Pinpoint the cell where the given text exists, returning its (x, y) midpoint coordinate. 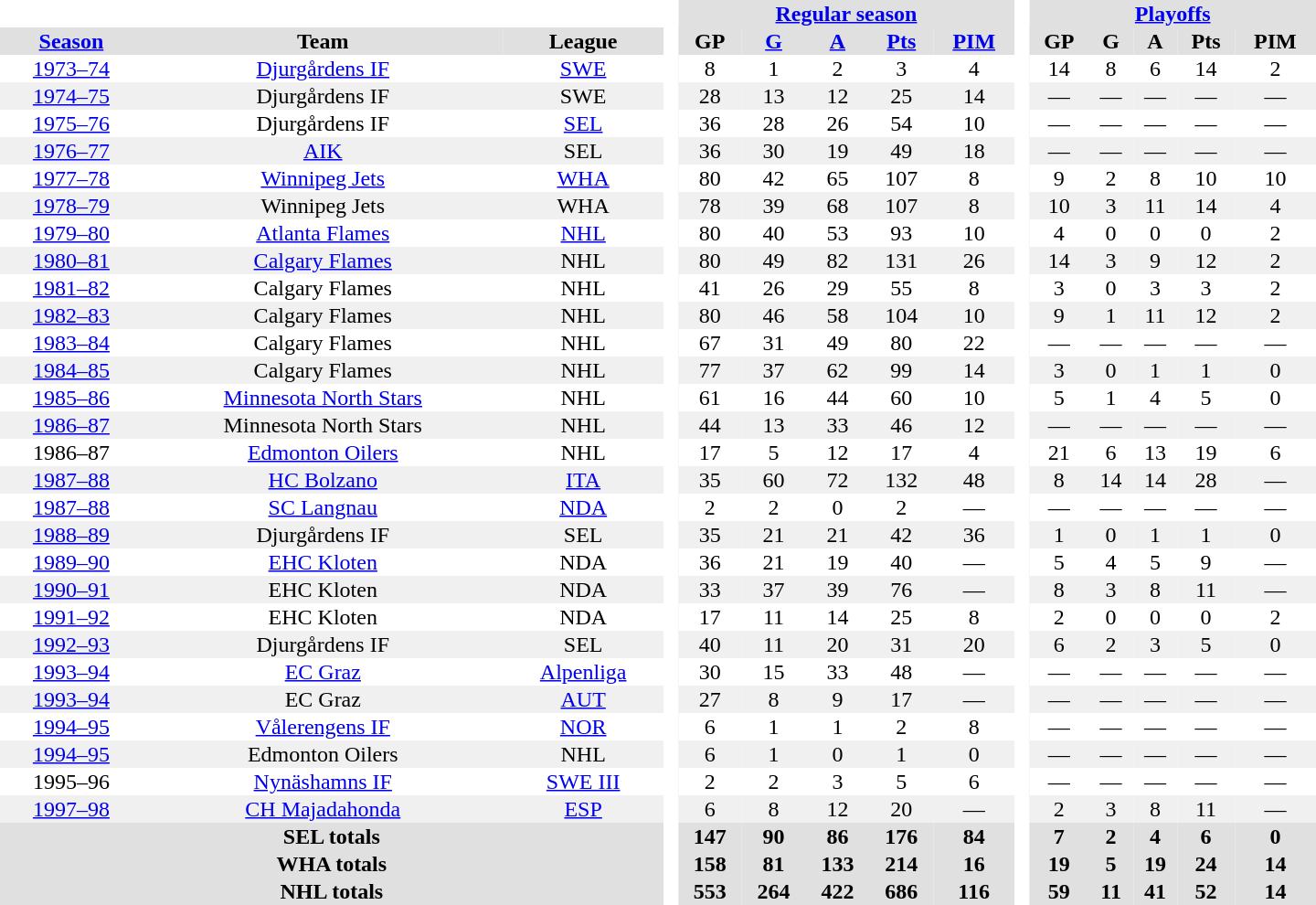
Season (71, 41)
147 (710, 836)
1990–91 (71, 590)
52 (1206, 891)
132 (901, 480)
27 (710, 699)
72 (837, 480)
58 (837, 315)
1997–98 (71, 809)
61 (710, 398)
1979–80 (71, 233)
SWE III (583, 782)
264 (774, 891)
53 (837, 233)
67 (710, 343)
Vålerengens IF (324, 727)
Nynäshamns IF (324, 782)
AIK (324, 151)
1977–78 (71, 178)
1982–83 (71, 315)
1988–89 (71, 535)
NOR (583, 727)
81 (774, 864)
1983–84 (71, 343)
SC Langnau (324, 507)
1989–90 (71, 562)
76 (901, 590)
WHA totals (332, 864)
78 (710, 206)
1976–77 (71, 151)
NHL totals (332, 891)
68 (837, 206)
Alpenliga (583, 672)
131 (901, 261)
Atlanta Flames (324, 233)
422 (837, 891)
65 (837, 178)
7 (1058, 836)
ESP (583, 809)
133 (837, 864)
Playoffs (1173, 14)
15 (774, 672)
54 (901, 123)
1991–92 (71, 617)
18 (974, 151)
1984–85 (71, 370)
158 (710, 864)
League (583, 41)
84 (974, 836)
99 (901, 370)
HC Bolzano (324, 480)
22 (974, 343)
1995–96 (71, 782)
553 (710, 891)
59 (1058, 891)
1974–75 (71, 96)
686 (901, 891)
1978–79 (71, 206)
ITA (583, 480)
93 (901, 233)
AUT (583, 699)
176 (901, 836)
86 (837, 836)
1985–86 (71, 398)
1973–74 (71, 69)
1981–82 (71, 288)
29 (837, 288)
90 (774, 836)
Regular season (846, 14)
1992–93 (71, 644)
1980–81 (71, 261)
116 (974, 891)
1975–76 (71, 123)
24 (1206, 864)
82 (837, 261)
62 (837, 370)
SEL totals (332, 836)
Team (324, 41)
214 (901, 864)
55 (901, 288)
104 (901, 315)
CH Majadahonda (324, 809)
77 (710, 370)
